Return the (X, Y) coordinate for the center point of the cell that contains the specified text.  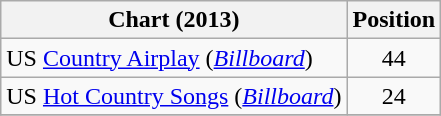
Position (394, 20)
US Country Airplay (Billboard) (174, 58)
24 (394, 96)
US Hot Country Songs (Billboard) (174, 96)
Chart (2013) (174, 20)
44 (394, 58)
